Output the [x, y] coordinate of the center of the cell containing the given text.  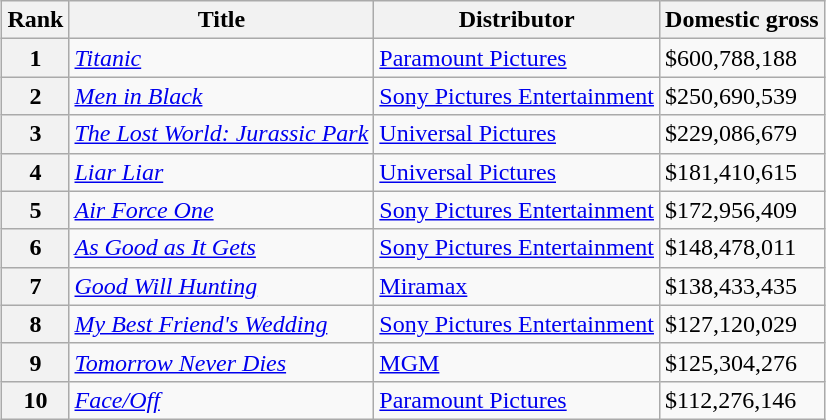
Face/Off [222, 400]
4 [36, 172]
Titanic [222, 58]
$600,788,188 [742, 58]
Tomorrow Never Dies [222, 362]
$138,433,435 [742, 286]
Domestic gross [742, 20]
Good Will Hunting [222, 286]
Rank [36, 20]
My Best Friend's Wedding [222, 324]
$148,478,011 [742, 248]
7 [36, 286]
9 [36, 362]
Title [222, 20]
5 [36, 210]
As Good as It Gets [222, 248]
$127,120,029 [742, 324]
MGM [517, 362]
$229,086,679 [742, 134]
Air Force One [222, 210]
$172,956,409 [742, 210]
$181,410,615 [742, 172]
Liar Liar [222, 172]
1 [36, 58]
3 [36, 134]
Men in Black [222, 96]
10 [36, 400]
The Lost World: Jurassic Park [222, 134]
$125,304,276 [742, 362]
8 [36, 324]
$112,276,146 [742, 400]
2 [36, 96]
Miramax [517, 286]
6 [36, 248]
$250,690,539 [742, 96]
Distributor [517, 20]
